Locate the cell with the specified text and output its [X, Y] center coordinate. 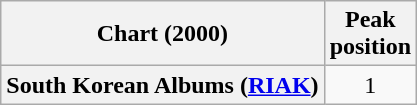
Peakposition [370, 34]
South Korean Albums (RIAK) [162, 85]
1 [370, 85]
Chart (2000) [162, 34]
